Scan for the cell matching the given text and deliver its [x, y] coordinate at center. 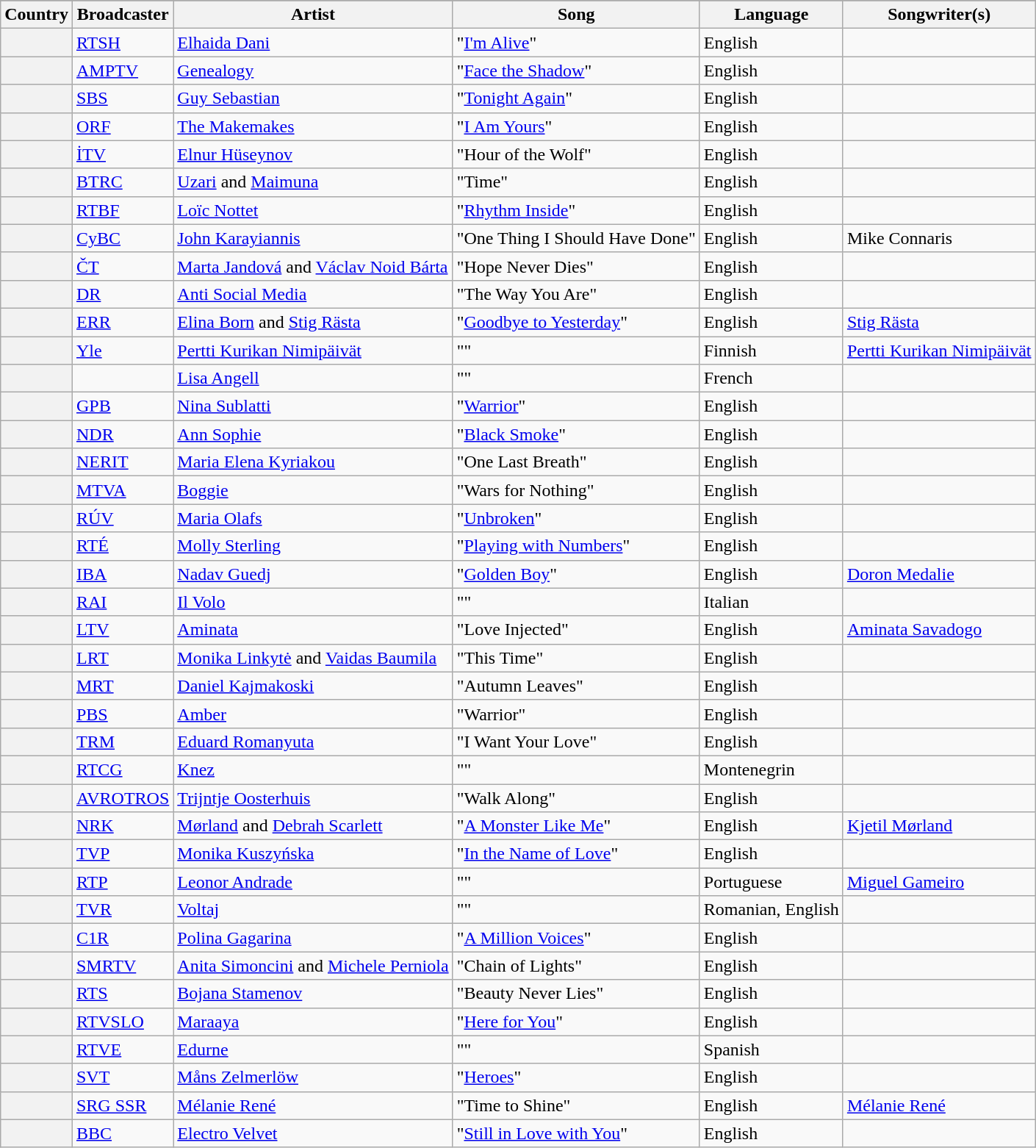
"Love Injected" [576, 630]
"Here for You" [576, 1022]
"Golden Boy" [576, 574]
Maria Elena Kyriakou [313, 462]
"A Monster Like Me" [576, 826]
"Face the Shadow" [576, 71]
BTRC [122, 182]
"One Thing I Should Have Done" [576, 238]
"One Last Breath" [576, 462]
RTSH [122, 43]
Anita Simoncini and Michele Perniola [313, 966]
"Heroes" [576, 1077]
C1R [122, 938]
PBS [122, 714]
Artist [313, 15]
Yle [122, 351]
Edurne [313, 1050]
AMPTV [122, 71]
Montenegrin [771, 769]
LTV [122, 630]
AVROTROS [122, 797]
Monika Kuszyńska [313, 854]
SVT [122, 1077]
Country [37, 15]
DR [122, 294]
Nina Sublatti [313, 406]
"Black Smoke" [576, 434]
RTP [122, 882]
MRT [122, 686]
"Rhythm Inside" [576, 210]
TRM [122, 742]
"Time" [576, 182]
"Playing with Numbers" [576, 546]
ERR [122, 322]
Mørland and Debrah Scarlett [313, 826]
SRG SSR [122, 1105]
Portuguese [771, 882]
Aminata Savadogo [939, 630]
Aminata [313, 630]
NERIT [122, 462]
"Time to Shine" [576, 1105]
Guy Sebastian [313, 98]
IBA [122, 574]
"Chain of Lights" [576, 966]
TVR [122, 910]
Leonor Andrade [313, 882]
"Autumn Leaves" [576, 686]
"Beauty Never Lies" [576, 994]
"In the Name of Love" [576, 854]
Song [576, 15]
"Still in Love with You" [576, 1133]
"Unbroken" [576, 518]
Finnish [771, 351]
RTVE [122, 1050]
Stig Rästa [939, 322]
John Karayiannis [313, 238]
RAI [122, 602]
RTCG [122, 769]
RTVSLO [122, 1022]
Voltaj [313, 910]
"Wars for Nothing" [576, 490]
RTS [122, 994]
Language [771, 15]
Miguel Gameiro [939, 882]
"I Am Yours" [576, 126]
Elhaida Dani [313, 43]
Mike Connaris [939, 238]
Monika Linkytė and Vaidas Baumila [313, 658]
RTÉ [122, 546]
Italian [771, 602]
NDR [122, 434]
Marta Jandová and Václav Noid Bárta [313, 266]
Nadav Guedj [313, 574]
Electro Velvet [313, 1133]
Ann Sophie [313, 434]
Loïc Nottet [313, 210]
Broadcaster [122, 15]
"This Time" [576, 658]
Elnur Hüseynov [313, 154]
GPB [122, 406]
"Hope Never Dies" [576, 266]
Bojana Stamenov [313, 994]
Songwriter(s) [939, 15]
ČT [122, 266]
Uzari and Maimuna [313, 182]
Kjetil Mørland [939, 826]
Boggie [313, 490]
RÚV [122, 518]
BBC [122, 1133]
NRK [122, 826]
Anti Social Media [313, 294]
İTV [122, 154]
Knez [313, 769]
"A Million Voices" [576, 938]
Lisa Angell [313, 379]
"I Want Your Love" [576, 742]
Elina Born and Stig Rästa [313, 322]
Romanian, English [771, 910]
"Walk Along" [576, 797]
TVP [122, 854]
Doron Medalie [939, 574]
Daniel Kajmakoski [313, 686]
SBS [122, 98]
RTBF [122, 210]
Genealogy [313, 71]
"Tonight Again" [576, 98]
Eduard Romanyuta [313, 742]
"Goodbye to Yesterday" [576, 322]
"The Way You Are" [576, 294]
CyBC [122, 238]
MTVA [122, 490]
"Hour of the Wolf" [576, 154]
ORF [122, 126]
"I'm Alive" [576, 43]
Polina Gagarina [313, 938]
Amber [313, 714]
SMRTV [122, 966]
LRT [122, 658]
Maria Olafs [313, 518]
Måns Zelmerlöw [313, 1077]
Trijntje Oosterhuis [313, 797]
Il Volo [313, 602]
French [771, 379]
Molly Sterling [313, 546]
Spanish [771, 1050]
Maraaya [313, 1022]
The Makemakes [313, 126]
